Return the (X, Y) coordinate for the center point of the cell that contains the specified text.  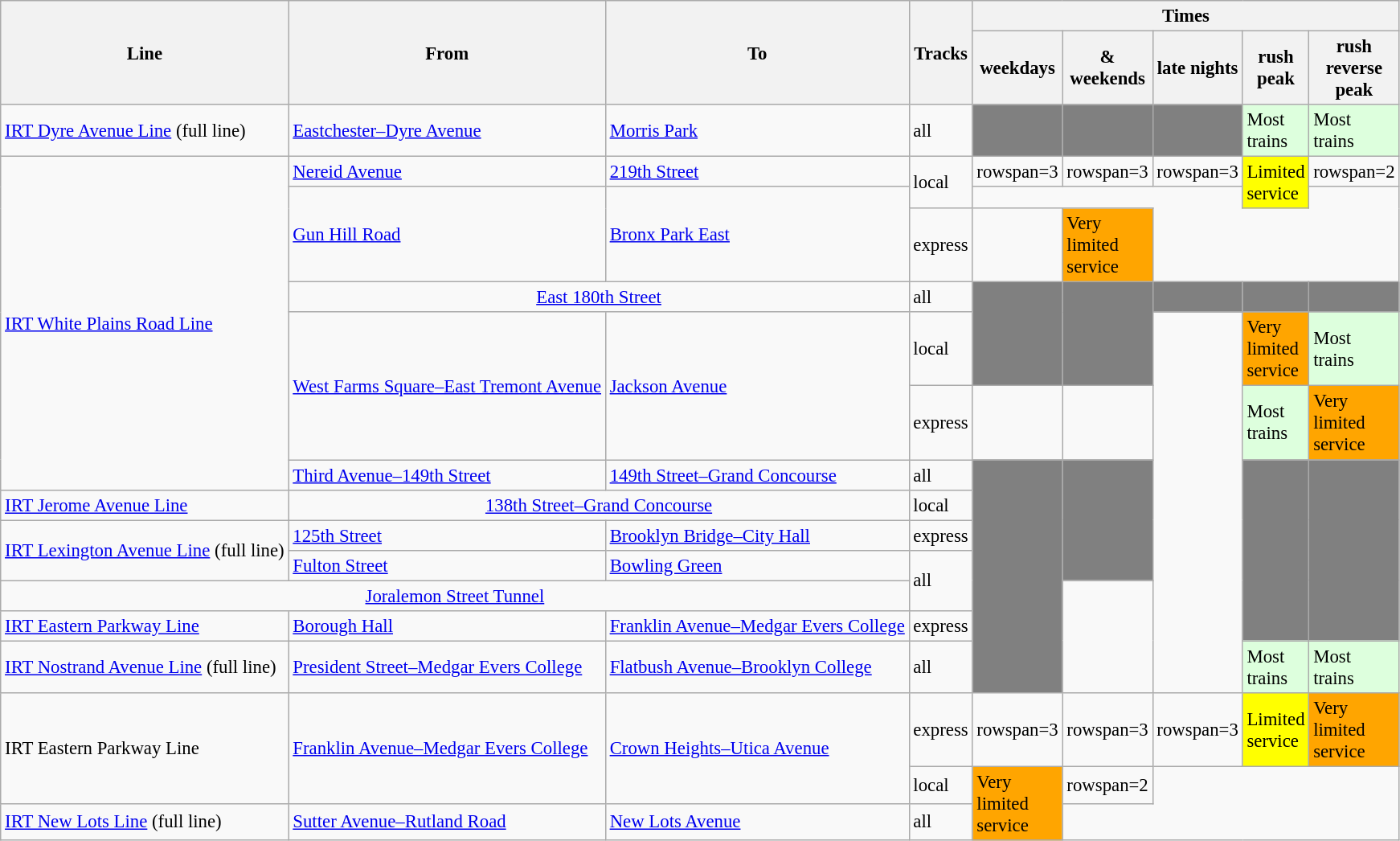
IRT Jerome Avenue Line (145, 505)
IRT Lexington Avenue Line (full line) (145, 550)
Sutter Avenue–Rutland Road (447, 822)
125th Street (447, 535)
Morris Park (757, 130)
Tracks (940, 53)
IRT White Plains Road Line (145, 323)
Third Avenue–149th Street (447, 475)
late nights (1197, 68)
From (447, 53)
219th Street (757, 172)
IRT Nostrand Avenue Line (full line) (145, 667)
rush peak (1276, 68)
Nereid Avenue (447, 172)
Brooklyn Bridge–City Hall (757, 535)
Bronx Park East (757, 235)
To (757, 53)
West Farms Square–East Tremont Avenue (447, 386)
IRT Dyre Avenue Line (full line) (145, 130)
Bowling Green (757, 565)
Jackson Avenue (757, 386)
Fulton Street (447, 565)
Times (1186, 16)
138th Street–Grand Concourse (599, 505)
Borough Hall (447, 626)
Gun Hill Road (447, 235)
President Street–Medgar Evers College (447, 667)
New Lots Avenue (757, 822)
week­days (1017, 68)
Eastchester–Dyre Avenue (447, 130)
rush reverse peak (1354, 68)
Crown Heights–Utica Avenue (757, 748)
IRT New Lots Line (full line) (145, 822)
East 180th Street (599, 297)
Joralemon Street Tunnel (455, 596)
Line (145, 53)
&weekends (1107, 68)
Flatbush Avenue–Brooklyn College (757, 667)
149th Street–Grand Concourse (757, 475)
